Determine the [x, y] coordinate at the center of the cell enclosing the given text.  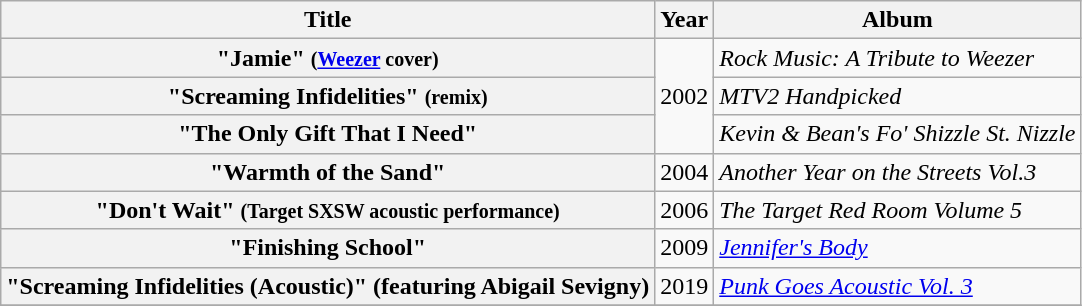
"Screaming Infidelities (Acoustic)" (featuring Abigail Sevigny) [328, 286]
2006 [684, 210]
Punk Goes Acoustic Vol. 3 [898, 286]
Title [328, 20]
MTV2 Handpicked [898, 96]
2019 [684, 286]
Year [684, 20]
Kevin & Bean's Fo' Shizzle St. Nizzle [898, 134]
The Target Red Room Volume 5 [898, 210]
"Warmth of the Sand" [328, 172]
"Don't Wait" (Target SXSW acoustic performance) [328, 210]
Album [898, 20]
Another Year on the Streets Vol.3 [898, 172]
2004 [684, 172]
2002 [684, 96]
"Screaming Infidelities" (remix) [328, 96]
"Finishing School" [328, 248]
Jennifer's Body [898, 248]
2009 [684, 248]
Rock Music: A Tribute to Weezer [898, 58]
"The Only Gift That I Need" [328, 134]
"Jamie" (Weezer cover) [328, 58]
